Search for the cell housing the specified text and yield its [X, Y] center coordinate. 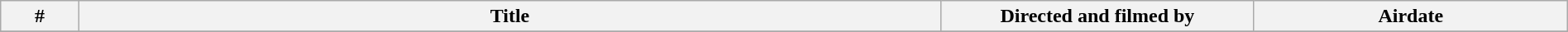
Airdate [1411, 16]
Directed and filmed by [1097, 16]
# [40, 16]
Title [509, 16]
